Search for the cell housing the specified text and yield its [X, Y] center coordinate. 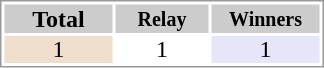
Relay [162, 18]
Winners [266, 18]
Total [58, 18]
